Find where the given text appears and provide that cell's center as [X, Y] coordinate. 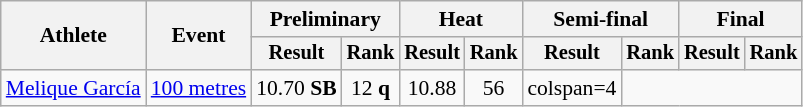
Melique García [74, 88]
Preliminary [325, 19]
12 q [371, 88]
Semi-final [600, 19]
10.88 [432, 88]
Athlete [74, 36]
100 metres [198, 88]
Event [198, 36]
Heat [460, 19]
colspan=4 [572, 88]
56 [494, 88]
10.70 SB [296, 88]
Final [740, 19]
